Detect which cell encompasses the target text, then output its [X, Y] center coordinate. 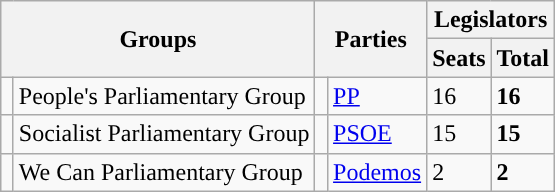
Total [523, 58]
PP [378, 96]
Groups [158, 39]
Legislators [491, 20]
People's Parliamentary Group [164, 96]
We Can Parliamentary Group [164, 172]
Seats [459, 58]
PSOE [378, 134]
Socialist Parliamentary Group [164, 134]
Parties [371, 39]
Podemos [378, 172]
